Detect which cell encompasses the target text, then output its [X, Y] center coordinate. 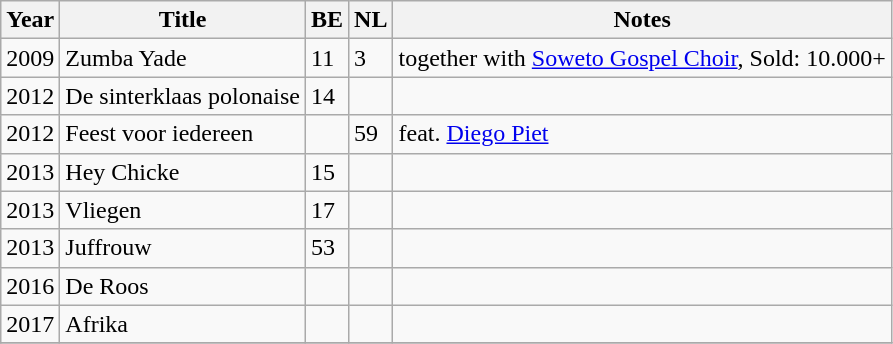
De sinterklaas polonaise [183, 96]
feat. Diego Piet [642, 134]
2016 [30, 286]
Hey Chicke [183, 172]
15 [326, 172]
NL [371, 20]
14 [326, 96]
Year [30, 20]
53 [326, 248]
Title [183, 20]
Vliegen [183, 210]
2017 [30, 324]
BE [326, 20]
Notes [642, 20]
17 [326, 210]
3 [371, 58]
11 [326, 58]
59 [371, 134]
De Roos [183, 286]
Juffrouw [183, 248]
together with Soweto Gospel Choir, Sold: 10.000+ [642, 58]
Feest voor iedereen [183, 134]
Afrika [183, 324]
2009 [30, 58]
Zumba Yade [183, 58]
